Search for the cell housing the specified text and yield its [x, y] center coordinate. 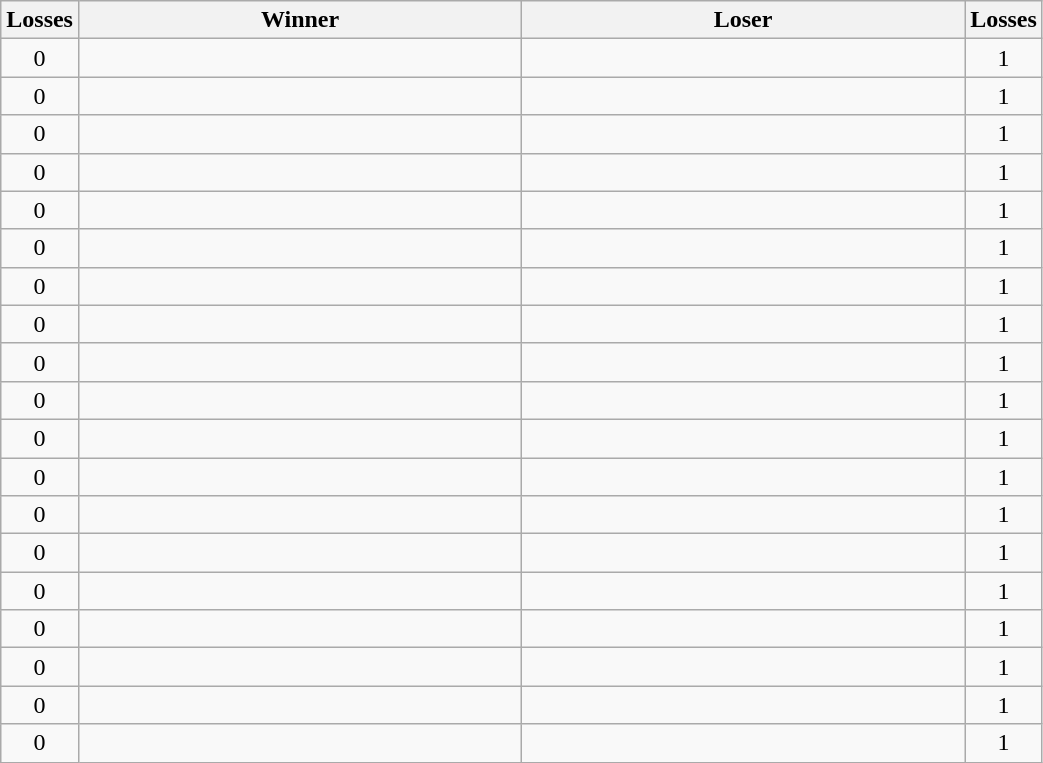
Winner [300, 20]
Loser [744, 20]
